From the cell containing the given text, extract its center point as (X, Y) coordinate. 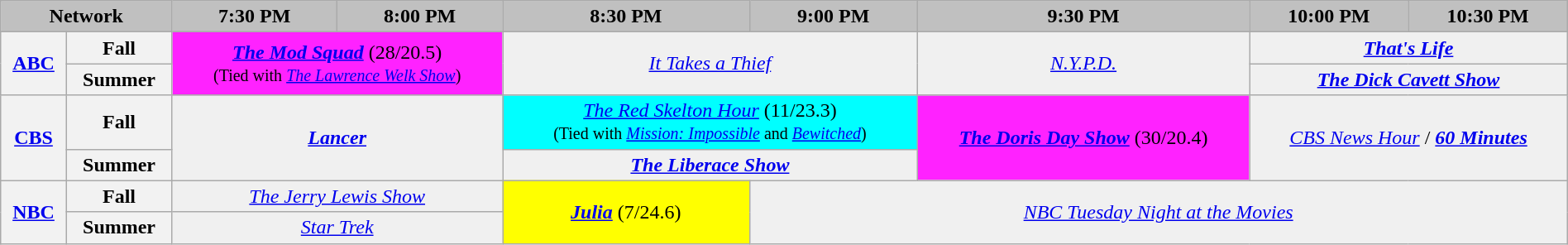
The Dick Cavett Show (1408, 79)
8:30 PM (626, 17)
NBC Tuesday Night at the Movies (1158, 212)
CBS (34, 137)
Network (86, 17)
CBS News Hour / 60 Minutes (1408, 137)
Lancer (337, 137)
The Liberace Show (710, 165)
The Jerry Lewis Show (337, 196)
It Takes a Thief (710, 64)
The Red Skelton Hour (11/23.3)(Tied with Mission: Impossible and Bewitched) (710, 122)
7:30 PM (255, 17)
10:00 PM (1329, 17)
10:30 PM (1488, 17)
ABC (34, 64)
The Doris Day Show (30/20.4) (1083, 137)
8:00 PM (420, 17)
9:00 PM (834, 17)
9:30 PM (1083, 17)
Julia (7/24.6) (626, 212)
NBC (34, 212)
That's Life (1408, 48)
N.Y.P.D. (1083, 64)
Star Trek (337, 228)
The Mod Squad (28/20.5)(Tied with The Lawrence Welk Show) (337, 64)
